Extract the (X, Y) coordinate from the center of the cell holding the provided text.  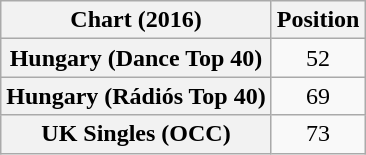
52 (318, 58)
69 (318, 96)
73 (318, 134)
UK Singles (OCC) (136, 134)
Chart (2016) (136, 20)
Hungary (Rádiós Top 40) (136, 96)
Position (318, 20)
Hungary (Dance Top 40) (136, 58)
